Identify which cell holds the provided text, then report its (X, Y) central coordinate. 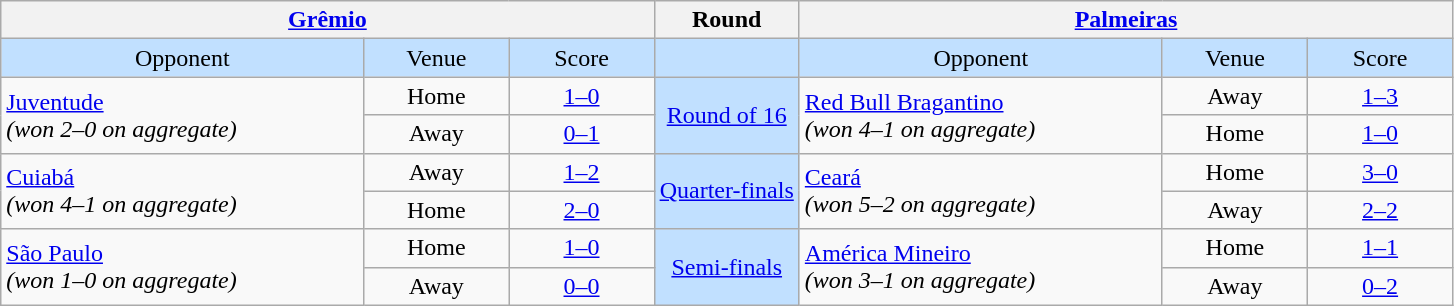
Round of 16 (726, 115)
1–2 (582, 172)
0–0 (582, 286)
América Mineiro(won 3–1 on aggregate) (980, 267)
2–2 (1380, 210)
Ceará(won 5–2 on aggregate) (980, 191)
Juventude(won 2–0 on aggregate) (182, 115)
São Paulo(won 1–0 on aggregate) (182, 267)
2–0 (582, 210)
Red Bull Bragantino(won 4–1 on aggregate) (980, 115)
Palmeiras (1126, 20)
1–3 (1380, 96)
0–1 (582, 134)
3–0 (1380, 172)
0–2 (1380, 286)
Grêmio (328, 20)
Semi-finals (726, 267)
1–1 (1380, 248)
Cuiabá(won 4–1 on aggregate) (182, 191)
Round (726, 20)
Quarter-finals (726, 191)
